Provide the (x, y) coordinate of the cell's center where the given text is located.  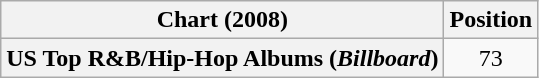
Chart (2008) (222, 20)
Position (491, 20)
73 (491, 58)
US Top R&B/Hip-Hop Albums (Billboard) (222, 58)
